Locate the cell with the specified text and output its (X, Y) center coordinate. 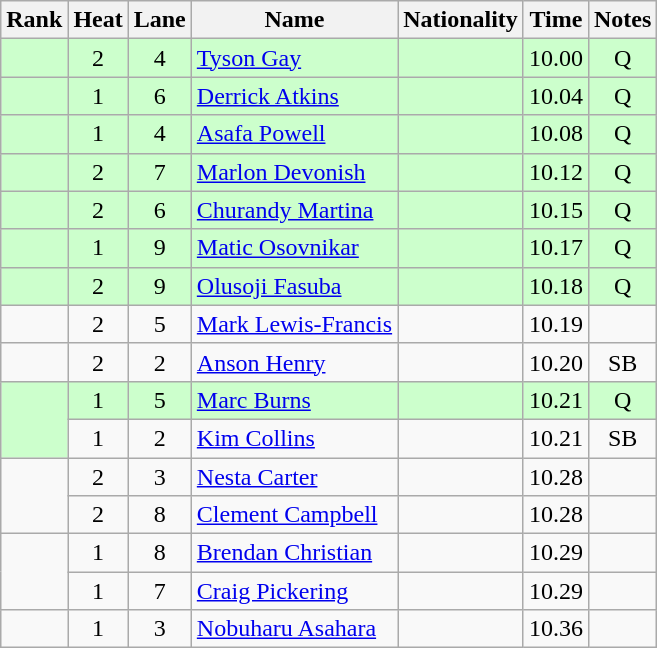
Nobuharu Asahara (294, 629)
Anson Henry (294, 362)
Brendan Christian (294, 553)
10.18 (556, 286)
Time (556, 20)
Kim Collins (294, 438)
Mark Lewis-Francis (294, 324)
10.00 (556, 58)
10.12 (556, 172)
10.20 (556, 362)
10.17 (556, 248)
10.19 (556, 324)
Marc Burns (294, 400)
Matic Osovnikar (294, 248)
Asafa Powell (294, 134)
10.04 (556, 96)
Marlon Devonish (294, 172)
Churandy Martina (294, 210)
Nationality (461, 20)
Notes (622, 20)
Lane (160, 20)
Olusoji Fasuba (294, 286)
Rank (34, 20)
Nesta Carter (294, 477)
10.08 (556, 134)
10.15 (556, 210)
Name (294, 20)
Heat (98, 20)
Clement Campbell (294, 515)
10.36 (556, 629)
Derrick Atkins (294, 96)
Tyson Gay (294, 58)
Craig Pickering (294, 591)
